Capture the cell that displays the provided text and extract its [X, Y] central coordinate. 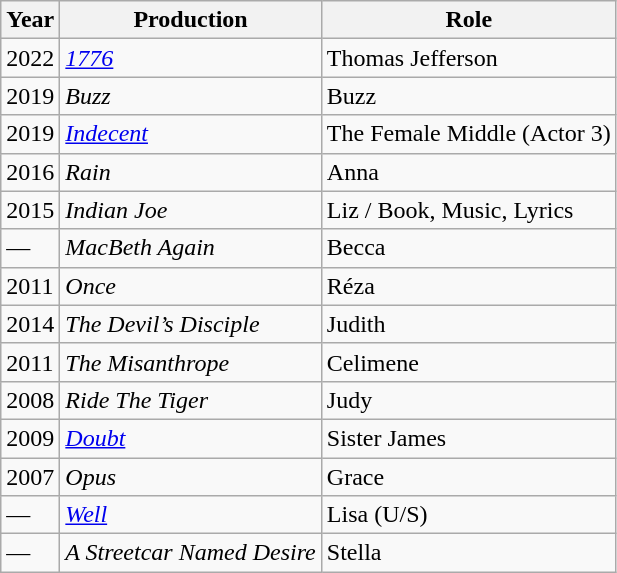
2014 [30, 324]
Opus [190, 477]
A Streetcar Named Desire [190, 553]
Year [30, 20]
Once [190, 286]
2009 [30, 438]
Judith [468, 324]
Becca [468, 248]
Réza [468, 286]
Anna [468, 172]
Role [468, 20]
Thomas Jefferson [468, 58]
Stella [468, 553]
The Devil’s Disciple [190, 324]
Judy [468, 400]
2007 [30, 477]
Indian Joe [190, 210]
2016 [30, 172]
Well [190, 515]
Production [190, 20]
Celimene [468, 362]
Lisa (U/S) [468, 515]
MacBeth Again [190, 248]
Ride The Tiger [190, 400]
2022 [30, 58]
1776 [190, 58]
The Female Middle (Actor 3) [468, 134]
Grace [468, 477]
Sister James [468, 438]
Indecent [190, 134]
Rain [190, 172]
Liz / Book, Music, Lyrics [468, 210]
2015 [30, 210]
Doubt [190, 438]
The Misanthrope [190, 362]
2008 [30, 400]
